Capture the cell that displays the provided text and extract its [x, y] central coordinate. 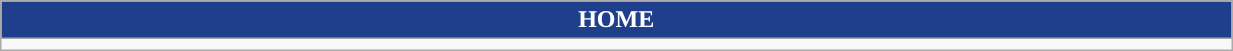
HOME [616, 20]
